Provide the [x, y] coordinate of the cell's center where the given text is located.  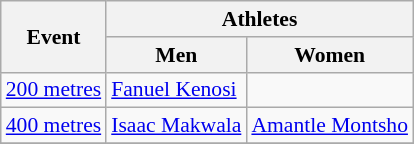
200 metres [54, 90]
Amantle Montsho [330, 126]
Isaac Makwala [176, 126]
Athletes [260, 19]
Event [54, 36]
400 metres [54, 126]
Women [330, 55]
Men [176, 55]
Fanuel Kenosi [176, 90]
